Detect which cell encompasses the target text, then output its (x, y) center coordinate. 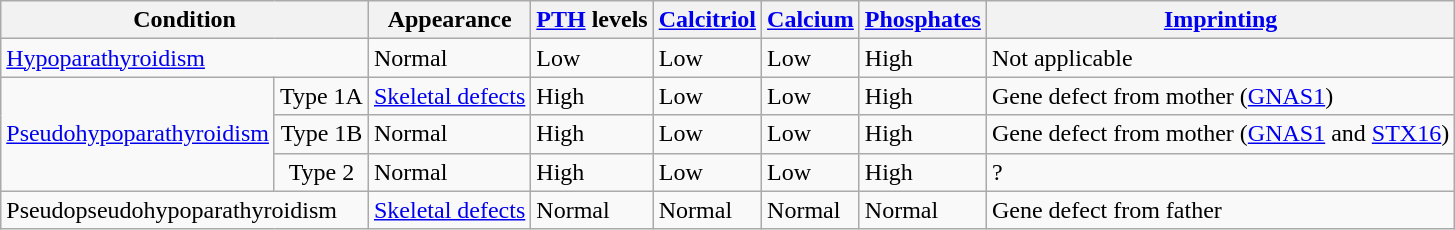
Appearance (449, 20)
Pseudohypoparathyroidism (138, 134)
Type 1B (321, 134)
? (1220, 172)
Gene defect from father (1220, 210)
PTH levels (592, 20)
Gene defect from mother (GNAS1) (1220, 96)
Hypoparathyroidism (185, 58)
Type 2 (321, 172)
Pseudopseudohypoparathyroidism (185, 210)
Calcitriol (707, 20)
Calcium (811, 20)
Phosphates (922, 20)
Type 1A (321, 96)
Not applicable (1220, 58)
Condition (185, 20)
Gene defect from mother (GNAS1 and STX16) (1220, 134)
Imprinting (1220, 20)
